Find where the given text appears and provide that cell's center as (X, Y) coordinate. 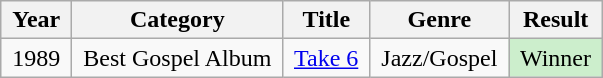
Year (36, 20)
Jazz/Gospel (440, 58)
Category (178, 20)
Title (326, 20)
Winner (556, 58)
Take 6 (326, 58)
1989 (36, 58)
Best Gospel Album (178, 58)
Result (556, 20)
Genre (440, 20)
